Return [X, Y] of the center of cell containing provided text 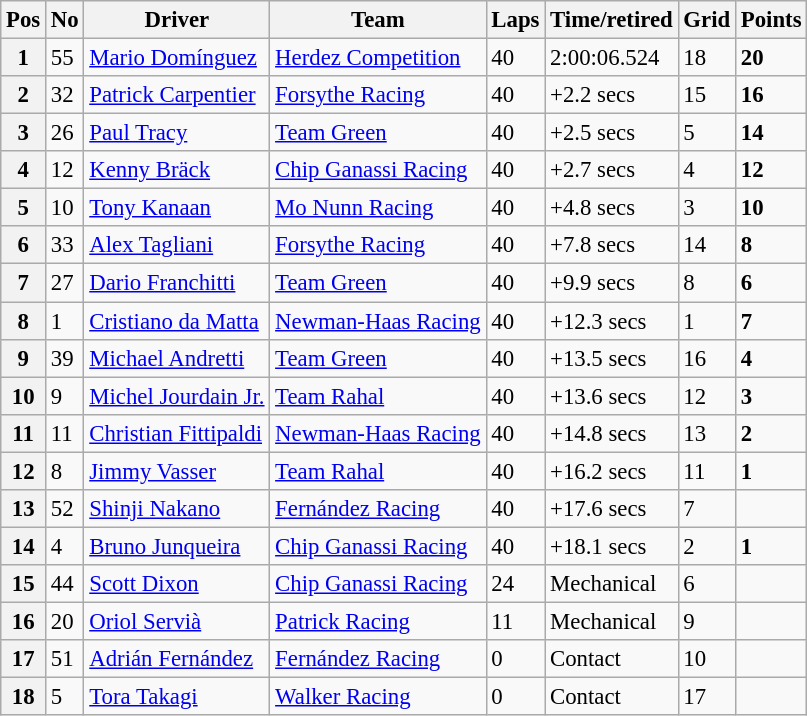
Patrick Racing [378, 621]
Mario Domínguez [177, 58]
Christian Fittipaldi [177, 433]
+2.2 secs [612, 95]
27 [65, 283]
44 [65, 584]
+12.3 secs [612, 321]
Walker Racing [378, 697]
24 [516, 584]
39 [65, 358]
Scott Dixon [177, 584]
Michael Andretti [177, 358]
No [65, 20]
+16.2 secs [612, 471]
Dario Franchitti [177, 283]
+13.6 secs [612, 396]
Laps [516, 20]
Bruno Junqueira [177, 546]
+13.5 secs [612, 358]
Mo Nunn Racing [378, 208]
+2.5 secs [612, 133]
Shinji Nakano [177, 509]
Paul Tracy [177, 133]
+2.7 secs [612, 170]
Herdez Competition [378, 58]
Driver [177, 20]
Points [772, 20]
+14.8 secs [612, 433]
Oriol Servià [177, 621]
Alex Tagliani [177, 245]
Pos [24, 20]
Jimmy Vasser [177, 471]
2:00:06.524 [612, 58]
Adrián Fernández [177, 659]
33 [65, 245]
Cristiano da Matta [177, 321]
Grid [706, 20]
Patrick Carpentier [177, 95]
52 [65, 509]
+4.8 secs [612, 208]
+7.8 secs [612, 245]
+9.9 secs [612, 283]
32 [65, 95]
Kenny Bräck [177, 170]
Michel Jourdain Jr. [177, 396]
Team [378, 20]
+18.1 secs [612, 546]
Time/retired [612, 20]
+17.6 secs [612, 509]
Tony Kanaan [177, 208]
Tora Takagi [177, 697]
55 [65, 58]
26 [65, 133]
51 [65, 659]
